Locate the cell with the specified text and output its (x, y) center coordinate. 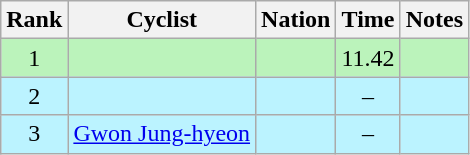
Gwon Jung-hyeon (162, 134)
Nation (296, 20)
Rank (34, 20)
Time (368, 20)
2 (34, 96)
Notes (434, 20)
Cyclist (162, 20)
11.42 (368, 58)
3 (34, 134)
1 (34, 58)
